Extract the (x, y) coordinate from the center of the cell holding the provided text.  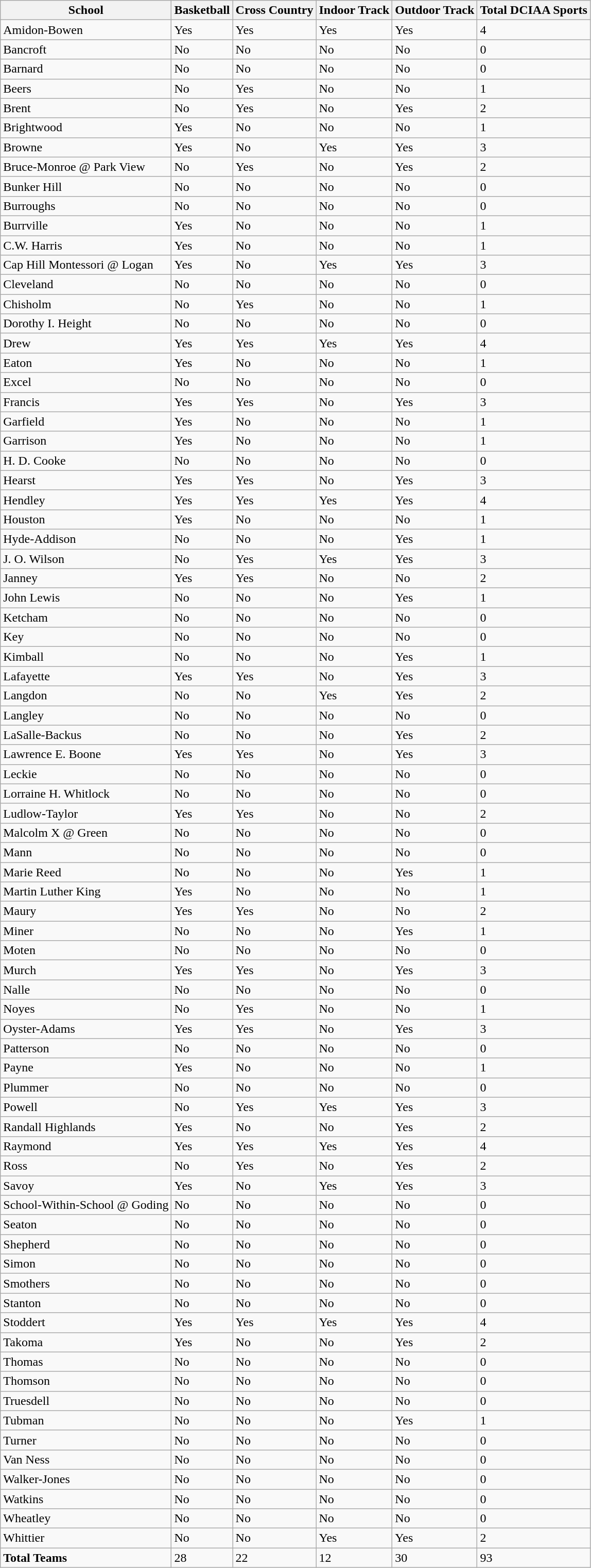
Outdoor Track (434, 10)
Dorothy I. Height (86, 324)
Lafayette (86, 676)
28 (202, 1558)
Takoma (86, 1342)
LaSalle-Backus (86, 735)
Moten (86, 950)
Cross Country (274, 10)
Hendley (86, 500)
Cleveland (86, 285)
John Lewis (86, 598)
Garrison (86, 441)
Brent (86, 108)
Shepherd (86, 1244)
Seaton (86, 1225)
Plummer (86, 1087)
Walker-Jones (86, 1479)
Amidon-Bowen (86, 30)
Savoy (86, 1185)
Cap Hill Montessori @ Logan (86, 265)
H. D. Cooke (86, 461)
Ludlow-Taylor (86, 813)
J. O. Wilson (86, 558)
Ross (86, 1166)
Miner (86, 931)
Brightwood (86, 128)
Powell (86, 1107)
Leckie (86, 774)
Malcolm X @ Green (86, 833)
Stanton (86, 1303)
Excel (86, 382)
Thomas (86, 1362)
Patterson (86, 1048)
Langley (86, 715)
Murch (86, 970)
Noyes (86, 1009)
30 (434, 1558)
Tubman (86, 1420)
93 (534, 1558)
Van Ness (86, 1459)
Burrville (86, 225)
Houston (86, 519)
School-Within-School @ Goding (86, 1205)
Oyster-Adams (86, 1029)
Indoor Track (354, 10)
Burroughs (86, 206)
Francis (86, 402)
Key (86, 637)
Total Teams (86, 1558)
Randall Highlands (86, 1126)
Basketball (202, 10)
22 (274, 1558)
Browne (86, 147)
Drew (86, 343)
Payne (86, 1068)
Watkins (86, 1499)
Bruce-Monroe @ Park View (86, 167)
Turner (86, 1440)
Total DCIAA Sports (534, 10)
Janney (86, 578)
Lorraine H. Whitlock (86, 794)
Marie Reed (86, 872)
C.W. Harris (86, 245)
Raymond (86, 1146)
Lawrence E. Boone (86, 754)
Chisholm (86, 304)
Kimball (86, 657)
Mann (86, 852)
Stoddert (86, 1323)
Maury (86, 911)
Beers (86, 89)
Martin Luther King (86, 892)
Hyde-Addison (86, 539)
Simon (86, 1264)
Barnard (86, 69)
Garfield (86, 421)
Ketcham (86, 618)
Whittier (86, 1538)
Nalle (86, 990)
Smothers (86, 1283)
Langdon (86, 696)
Bancroft (86, 49)
School (86, 10)
12 (354, 1558)
Hearst (86, 480)
Wheatley (86, 1519)
Thomson (86, 1381)
Eaton (86, 363)
Bunker Hill (86, 186)
Truesdell (86, 1401)
